Detect which cell encompasses the target text, then output its (x, y) center coordinate. 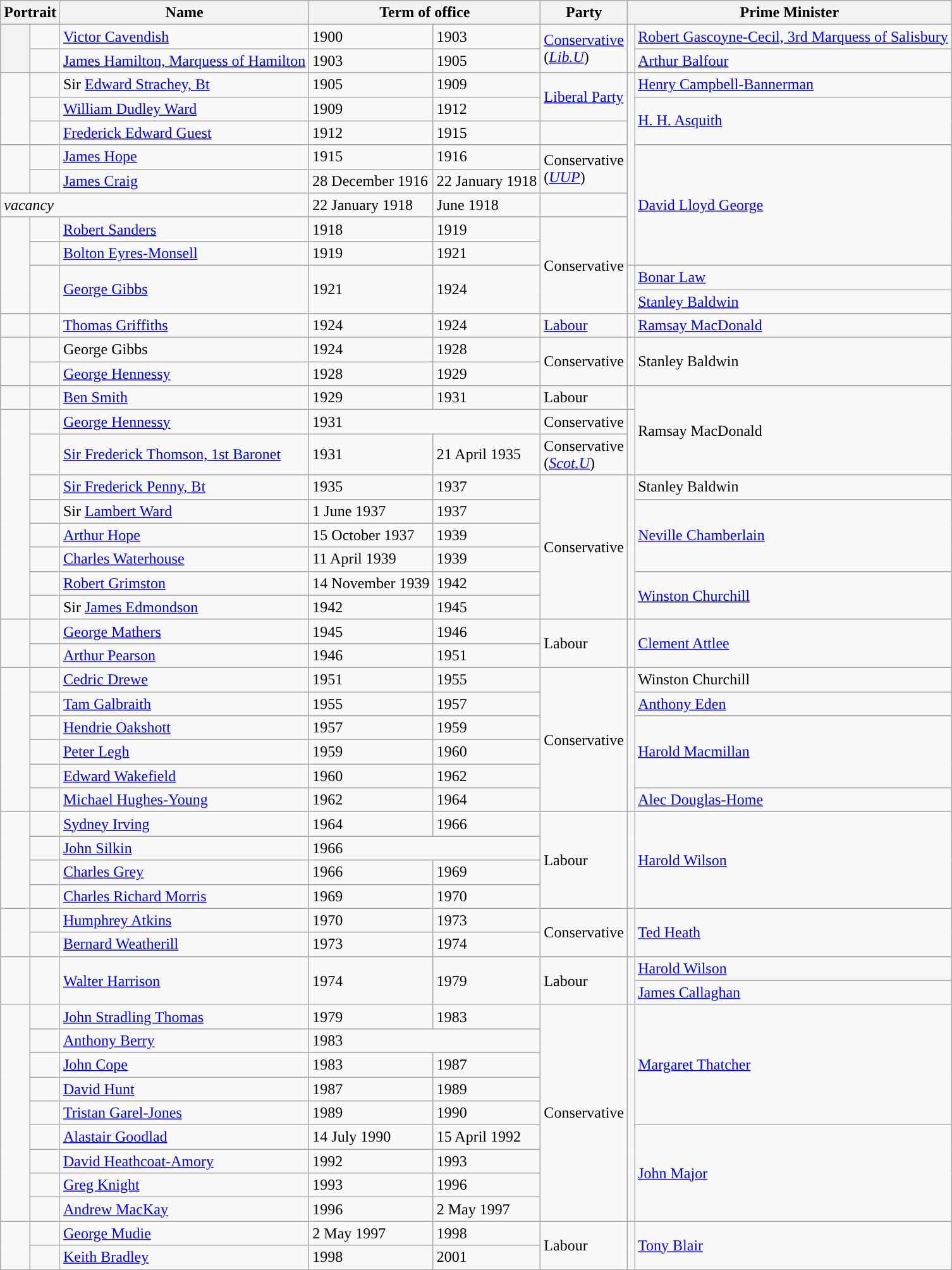
Prime Minister (790, 13)
Tony Blair (793, 1245)
Robert Grimston (184, 583)
Keith Bradley (184, 1257)
1900 (371, 37)
Anthony Eden (793, 704)
Sir Frederick Thomson, 1st Baronet (184, 454)
Edward Wakefield (184, 776)
Liberal Party (584, 97)
Term of office (425, 13)
David Hunt (184, 1088)
Robert Sanders (184, 229)
Victor Cavendish (184, 37)
Harold Macmillan (793, 752)
1918 (371, 229)
Bolton Eyres-Monsell (184, 253)
1935 (371, 487)
H. H. Asquith (793, 121)
1990 (487, 1113)
15 April 1992 (487, 1137)
Sir Frederick Penny, Bt (184, 487)
David Lloyd George (793, 205)
John Silkin (184, 848)
George Mathers (184, 631)
Sir James Edmondson (184, 607)
vacancy (155, 205)
Bonar Law (793, 277)
Conservative(UUP) (584, 169)
John Stradling Thomas (184, 1016)
James Callaghan (793, 992)
Arthur Pearson (184, 655)
Walter Harrison (184, 980)
Tam Galbraith (184, 704)
Peter Legh (184, 752)
David Heathcoat-Amory (184, 1161)
James Hope (184, 157)
14 July 1990 (371, 1137)
Charles Grey (184, 872)
Thomas Griffiths (184, 326)
Cedric Drewe (184, 679)
2001 (487, 1257)
George Mudie (184, 1233)
William Dudley Ward (184, 109)
Tristan Garel-Jones (184, 1113)
Hendrie Oakshott (184, 728)
Andrew MacKay (184, 1209)
28 December 1916 (371, 181)
Frederick Edward Guest (184, 133)
Portrait (30, 13)
John Cope (184, 1064)
Ben Smith (184, 398)
Neville Chamberlain (793, 535)
Charles Richard Morris (184, 896)
Arthur Balfour (793, 61)
Sir Edward Strachey, Bt (184, 85)
June 1918 (487, 205)
Arthur Hope (184, 535)
21 April 1935 (487, 454)
Henry Campbell-Bannerman (793, 85)
Bernard Weatherill (184, 944)
1 June 1937 (371, 511)
Margaret Thatcher (793, 1064)
1916 (487, 157)
Anthony Berry (184, 1040)
Conservative(Scot.U) (584, 454)
John Major (793, 1173)
14 November 1939 (371, 583)
Charles Waterhouse (184, 559)
Party (584, 13)
1992 (371, 1161)
11 April 1939 (371, 559)
James Craig (184, 181)
Alec Douglas-Home (793, 800)
15 October 1937 (371, 535)
Robert Gascoyne-Cecil, 3rd Marquess of Salisbury (793, 37)
Humphrey Atkins (184, 920)
Michael Hughes-Young (184, 800)
Name (184, 13)
Sir Lambert Ward (184, 511)
James Hamilton, Marquess of Hamilton (184, 61)
Clement Attlee (793, 643)
Alastair Goodlad (184, 1137)
Sydney Irving (184, 824)
Conservative(Lib.U) (584, 49)
Greg Knight (184, 1185)
Ted Heath (793, 932)
